Capture the cell that displays the provided text and extract its [x, y] central coordinate. 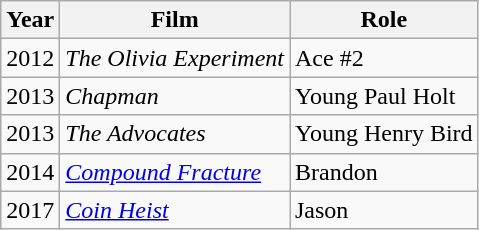
Role [384, 20]
Coin Heist [175, 210]
The Advocates [175, 134]
Young Henry Bird [384, 134]
Year [30, 20]
2012 [30, 58]
Brandon [384, 172]
The Olivia Experiment [175, 58]
Chapman [175, 96]
2014 [30, 172]
Film [175, 20]
Jason [384, 210]
Young Paul Holt [384, 96]
Ace #2 [384, 58]
2017 [30, 210]
Compound Fracture [175, 172]
